For the text-containing cell, return its midpoint in (x, y) coordinate format. 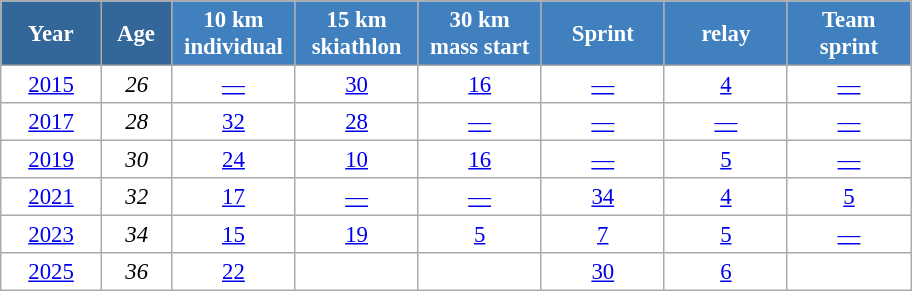
17 (234, 197)
15 km skiathlon (356, 34)
26 (136, 85)
10 (356, 160)
10 km individual (234, 34)
2023 (52, 235)
2015 (52, 85)
Sprint (602, 34)
7 (602, 235)
2021 (52, 197)
Age (136, 34)
relay (726, 34)
24 (234, 160)
2019 (52, 160)
2017 (52, 122)
Year (52, 34)
15 (234, 235)
30 km mass start (480, 34)
Team sprint (848, 34)
19 (356, 235)
